Determine the (x, y) coordinate at the center of the cell enclosing the given text.  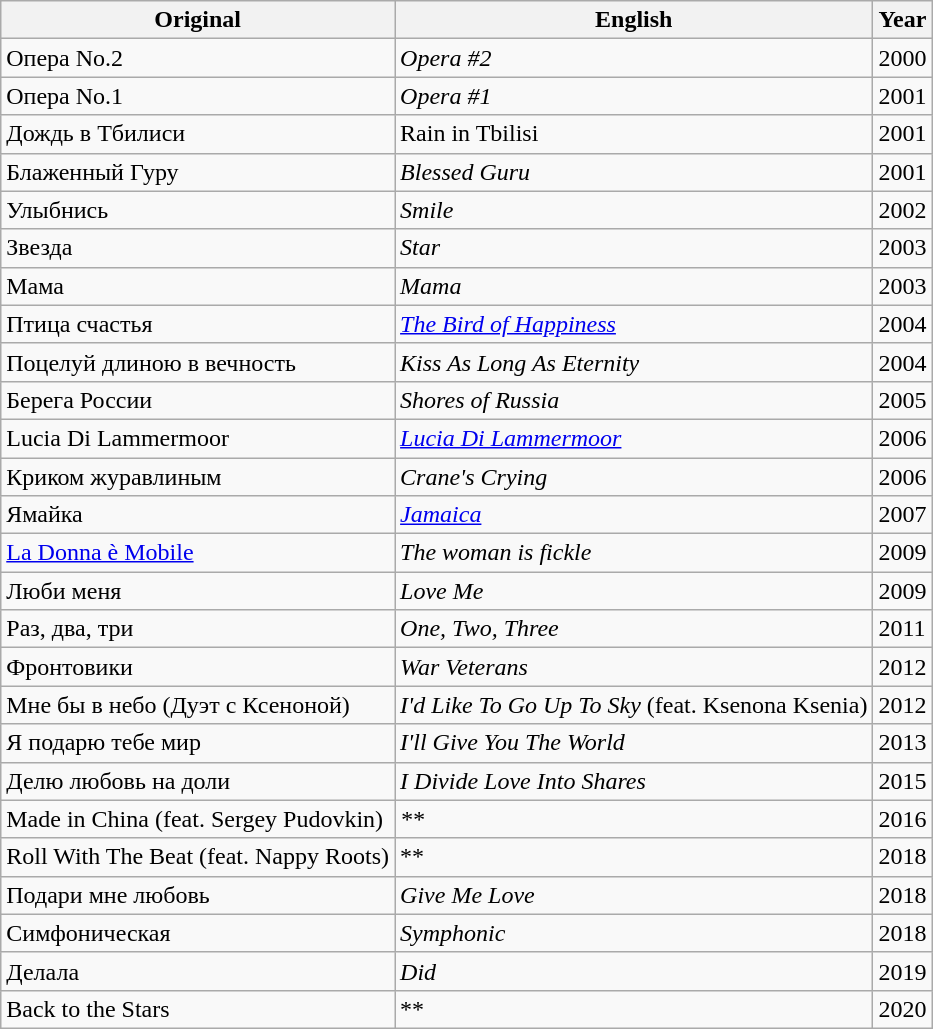
War Veterans (634, 667)
2000 (902, 58)
2013 (902, 743)
Раз, два, три (198, 629)
La Donna è Mobile (198, 553)
Звезда (198, 248)
Original (198, 20)
2002 (902, 210)
Jamaica (634, 515)
Kiss As Long As Eternity (634, 362)
Мне бы в небо (Дуэт с Ксеноной) (198, 705)
Opera #2 (634, 58)
Crane's Crying (634, 477)
2019 (902, 971)
I'll Give You The World (634, 743)
Back to the Stars (198, 1009)
Птица счастья (198, 324)
Берега России (198, 400)
Year (902, 20)
2007 (902, 515)
One, Two, Three (634, 629)
Roll With The Beat (feat. Nappy Roots) (198, 857)
2011 (902, 629)
English (634, 20)
I'd Like To Go Up To Sky (feat. Ksenona Ksenia) (634, 705)
Делала (198, 971)
Опера No.1 (198, 96)
Smile (634, 210)
I Divide Love Into Shares (634, 781)
Love Me (634, 591)
Люби меня (198, 591)
Opera #1 (634, 96)
The woman is fickle (634, 553)
Фронтовики (198, 667)
Симфоническая (198, 933)
Улыбнись (198, 210)
Делю любовь на доли (198, 781)
Мама (198, 286)
Blessed Guru (634, 172)
Поцелуй длиною в вечность (198, 362)
Symphonic (634, 933)
Star (634, 248)
Did (634, 971)
2020 (902, 1009)
Дождь в Тбилиси (198, 134)
Опера No.2 (198, 58)
Я подарю тебе мир (198, 743)
Made in China (feat. Sergey Pudovkin) (198, 819)
Подари мне любовь (198, 895)
2005 (902, 400)
Ямайка (198, 515)
The Bird of Happiness (634, 324)
Криком журавлиным (198, 477)
2016 (902, 819)
Give Me Love (634, 895)
Rain in Tbilisi (634, 134)
2015 (902, 781)
Mama (634, 286)
Shores of Russia (634, 400)
Блаженный Гуру (198, 172)
